Return the (x, y) coordinate for the center point of the cell that contains the specified text.  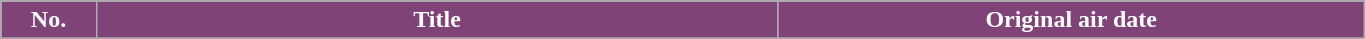
Title (437, 20)
No. (48, 20)
Original air date (1071, 20)
